Extract the (x, y) coordinate from the center of the cell holding the provided text.  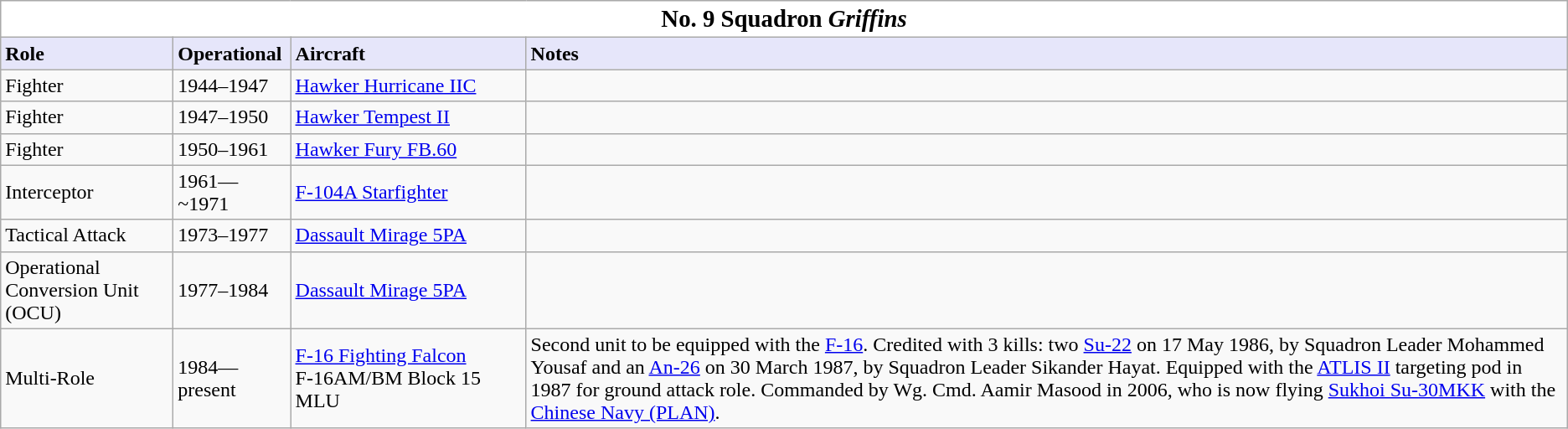
Operational (232, 54)
Operational Conversion Unit (OCU) (87, 290)
1944–1947 (232, 85)
No. 9 Squadron Griffins (784, 19)
Tactical Attack (87, 235)
Interceptor (87, 193)
1947–1950 (232, 117)
Notes (1047, 54)
Role (87, 54)
1977–1984 (232, 290)
1973–1977 (232, 235)
Multi-Role (87, 379)
F-16 Fighting Falcon F-16AM/BM Block 15 MLU (409, 379)
Aircraft (409, 54)
F-104A Starfighter (409, 193)
1950–1961 (232, 149)
1984—present (232, 379)
Hawker Hurricane IIC (409, 85)
1961—~1971 (232, 193)
Hawker Fury FB.60 (409, 149)
Hawker Tempest II (409, 117)
